Output the (X, Y) coordinate of the center of the cell containing the given text.  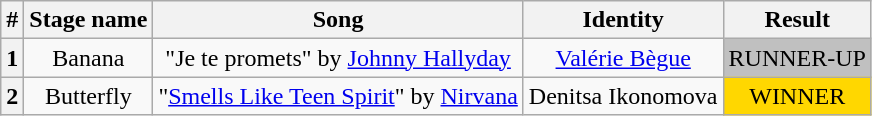
Song (338, 20)
# (12, 20)
Denitsa Ikonomova (623, 96)
Banana (88, 58)
Stage name (88, 20)
Result (797, 20)
Butterfly (88, 96)
Identity (623, 20)
1 (12, 58)
"Smells Like Teen Spirit" by Nirvana (338, 96)
"Je te promets" by Johnny Hallyday (338, 58)
WINNER (797, 96)
RUNNER-UP (797, 58)
Valérie Bègue (623, 58)
2 (12, 96)
